Output the [x, y] coordinate of the center of the cell containing the given text.  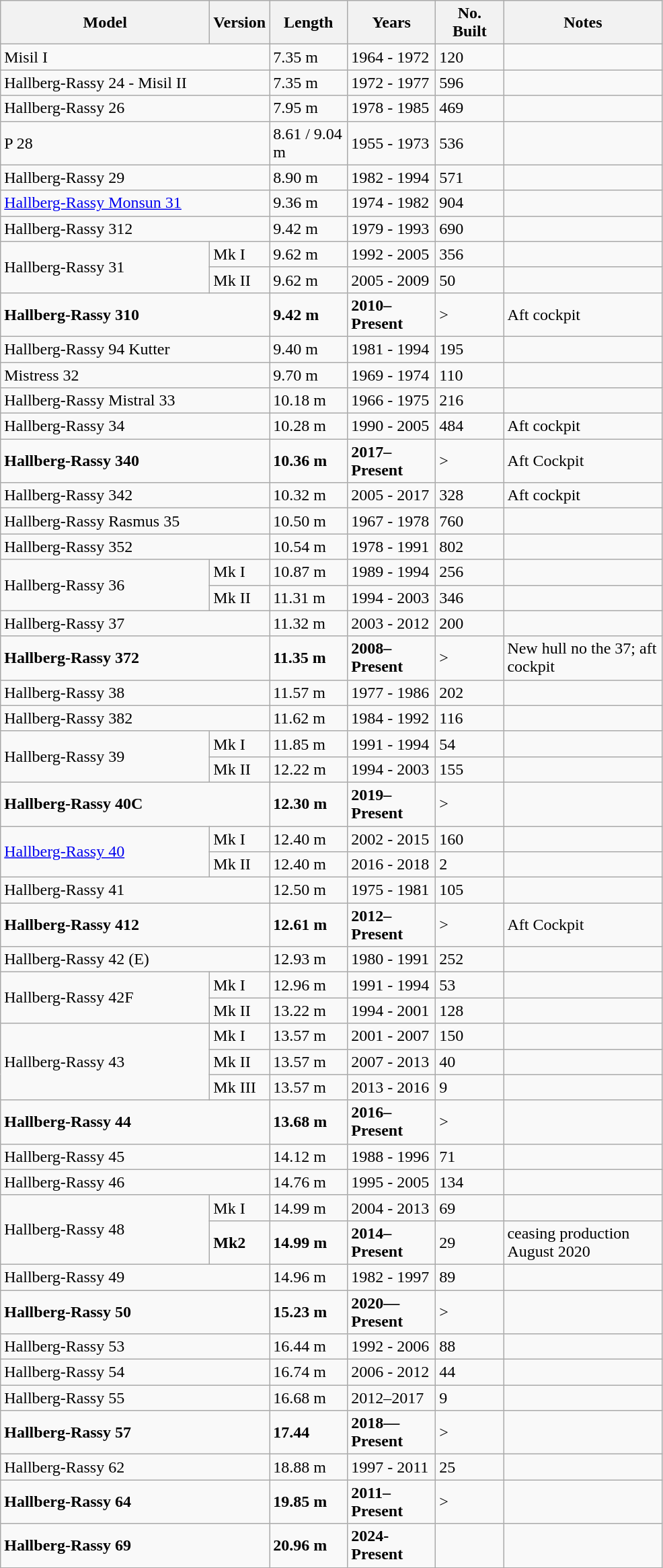
10.32 m [309, 496]
202 [469, 693]
1981 - 1994 [391, 349]
12.50 m [309, 890]
Hallberg-Rassy 372 [135, 658]
9.70 m [309, 375]
12.22 m [309, 769]
2007 - 2013 [391, 1062]
2008–Present [391, 658]
14.12 m [309, 1157]
2012–Present [391, 925]
1979 - 1993 [391, 229]
Hallberg-Rassy 62 [135, 1467]
12.30 m [309, 804]
Version [239, 23]
Hallberg-Rassy 42F [105, 998]
New hull no the 37; aft cockpit [583, 658]
10.54 m [309, 547]
13.68 m [309, 1122]
18.88 m [309, 1467]
25 [469, 1467]
760 [469, 521]
346 [469, 598]
Hallberg-Rassy 46 [135, 1182]
2 [469, 865]
Hallberg-Rassy 412 [135, 925]
Hallberg-Rassy 34 [135, 426]
Mistress 32 [135, 375]
88 [469, 1347]
484 [469, 426]
44 [469, 1372]
2014–Present [391, 1243]
29 [469, 1243]
1992 - 2006 [391, 1347]
Hallberg-Rassy 42 (E) [135, 959]
150 [469, 1036]
7.95 m [309, 108]
Hallberg-Rassy 352 [135, 547]
Hallberg-Rassy 94 Kutter [135, 349]
Hallberg-Rassy 29 [135, 178]
Misil I [135, 57]
2001 - 2007 [391, 1036]
Hallberg-Rassy 69 [135, 1545]
Hallberg-Rassy 64 [135, 1502]
Hallberg-Rassy 38 [135, 693]
1997 - 2011 [391, 1467]
Hallberg-Rassy 26 [135, 108]
160 [469, 838]
Hallberg-Rassy 41 [135, 890]
2010–Present [391, 315]
1972 - 1977 [391, 83]
904 [469, 203]
16.68 m [309, 1398]
536 [469, 143]
10.50 m [309, 521]
69 [469, 1208]
2012–2017 [391, 1398]
40 [469, 1062]
12.93 m [309, 959]
Years [391, 23]
Hallberg-Rassy 31 [105, 267]
Hallberg-Rassy 57 [135, 1432]
1977 - 1986 [391, 693]
11.32 m [309, 623]
54 [469, 744]
9.40 m [309, 349]
120 [469, 57]
9.36 m [309, 203]
89 [469, 1277]
14.96 m [309, 1277]
2006 - 2012 [391, 1372]
20.96 m [309, 1545]
2018—Present [391, 1432]
11.62 m [309, 718]
1975 - 1981 [391, 890]
Hallberg-Rassy 53 [135, 1347]
2004 - 2013 [391, 1208]
596 [469, 83]
Hallberg-Rassy Rasmus 35 [135, 521]
2013 - 2016 [391, 1087]
Hallberg-Rassy Monsun 31 [135, 203]
P 28 [135, 143]
Length [309, 23]
Hallberg-Rassy 54 [135, 1372]
1980 - 1991 [391, 959]
356 [469, 254]
Hallberg-Rassy 39 [105, 756]
1994 - 2001 [391, 1011]
1995 - 2005 [391, 1182]
2011–Present [391, 1502]
2005 - 2017 [391, 496]
571 [469, 178]
134 [469, 1182]
155 [469, 769]
Hallberg-Rassy 24 - Misil II [135, 83]
16.44 m [309, 1347]
1969 - 1974 [391, 375]
Hallberg-Rassy 55 [135, 1398]
1990 - 2005 [391, 426]
1964 - 1972 [391, 57]
802 [469, 547]
1989 - 1994 [391, 572]
Hallberg-Rassy 37 [135, 623]
2002 - 2015 [391, 838]
1974 - 1982 [391, 203]
200 [469, 623]
10.28 m [309, 426]
Hallberg-Rassy 342 [135, 496]
Hallberg-Rassy 40 [105, 851]
Hallberg-Rassy 40C [135, 804]
11.57 m [309, 693]
1966 - 1975 [391, 401]
19.85 m [309, 1502]
1982 - 1994 [391, 178]
Hallberg-Rassy 312 [135, 229]
8.90 m [309, 178]
Hallberg-Rassy 44 [135, 1122]
No. Built [469, 23]
13.22 m [309, 1011]
8.61 / 9.04 m [309, 143]
1967 - 1978 [391, 521]
Hallberg-Rassy 50 [135, 1311]
12.61 m [309, 925]
2020—Present [391, 1311]
ceasing production August 2020 [583, 1243]
2005 - 2009 [391, 280]
1982 - 1997 [391, 1277]
53 [469, 985]
328 [469, 496]
116 [469, 718]
469 [469, 108]
1988 - 1996 [391, 1157]
Hallberg-Rassy Mistral 33 [135, 401]
17.44 [309, 1432]
110 [469, 375]
Hallberg-Rassy 48 [105, 1229]
10.36 m [309, 461]
71 [469, 1157]
16.74 m [309, 1372]
15.23 m [309, 1311]
252 [469, 959]
11.31 m [309, 598]
10.87 m [309, 572]
216 [469, 401]
Notes [583, 23]
14.76 m [309, 1182]
105 [469, 890]
128 [469, 1011]
2017–Present [391, 461]
1955 - 1973 [391, 143]
Hallberg-Rassy 45 [135, 1157]
2016 - 2018 [391, 865]
256 [469, 572]
11.85 m [309, 744]
2019–Present [391, 804]
11.35 m [309, 658]
Hallberg-Rassy 49 [135, 1277]
Hallberg-Rassy 43 [105, 1062]
50 [469, 280]
Mk2 [239, 1243]
Hallberg-Rassy 36 [105, 585]
2003 - 2012 [391, 623]
Hallberg-Rassy 382 [135, 718]
1978 - 1985 [391, 108]
2016–Present [391, 1122]
1992 - 2005 [391, 254]
Hallberg-Rassy 340 [135, 461]
195 [469, 349]
Mk III [239, 1087]
1984 - 1992 [391, 718]
Hallberg-Rassy 310 [135, 315]
2024-Present [391, 1545]
10.18 m [309, 401]
690 [469, 229]
1978 - 1991 [391, 547]
12.96 m [309, 985]
Model [105, 23]
